Provide the [X, Y] coordinate of the cell's center where the given text is located.  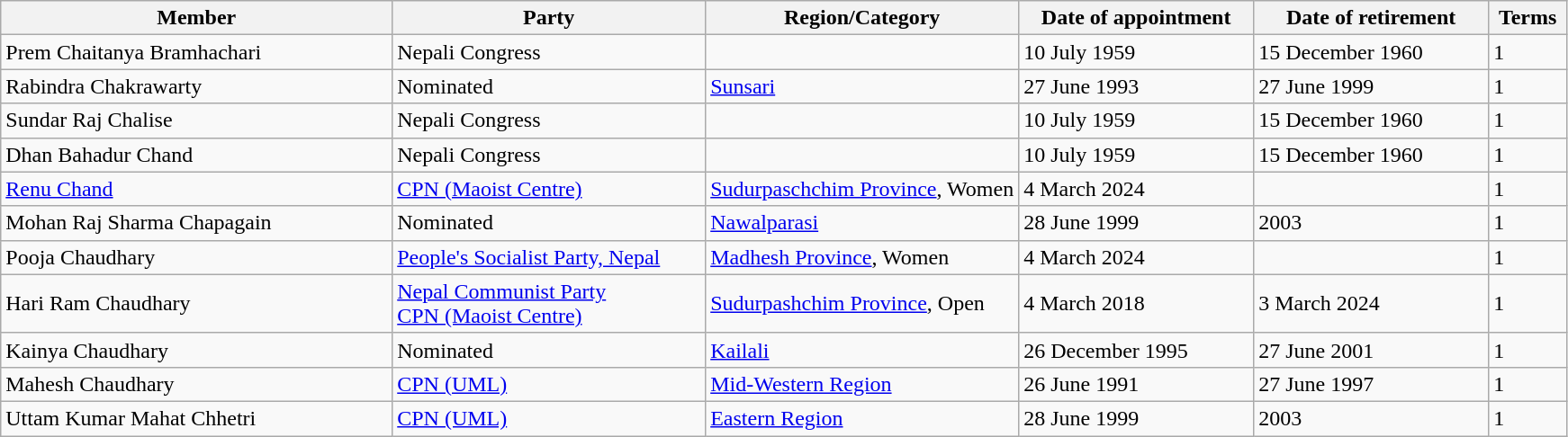
Mid-Western Region [862, 384]
Kailali [862, 350]
Sunsari [862, 86]
Terms [1528, 18]
Mahesh Chaudhary [196, 384]
Date of appointment [1136, 18]
Pooja Chaudhary [196, 257]
Eastern Region [862, 418]
Mohan Raj Sharma Chapagain [196, 223]
CPN (Maoist Centre) [549, 189]
Nepal Communist PartyCPN (Maoist Centre) [549, 304]
Sudurpashchim Province, Open [862, 304]
Kainya Chaudhary [196, 350]
Sudurpaschchim Province, Women [862, 189]
Date of retirement [1372, 18]
Rabindra Chakrawarty [196, 86]
Sundar Raj Chalise [196, 120]
27 June 2001 [1372, 350]
Renu Chand [196, 189]
Madhesh Province, Women [862, 257]
Party [549, 18]
26 June 1991 [1136, 384]
Region/Category [862, 18]
27 June 1997 [1372, 384]
26 December 1995 [1136, 350]
Prem Chaitanya Bramhachari [196, 52]
3 March 2024 [1372, 304]
Uttam Kumar Mahat Chhetri [196, 418]
4 March 2018 [1136, 304]
Nawalparasi [862, 223]
Dhan Bahadur Chand [196, 155]
Member [196, 18]
27 June 1999 [1372, 86]
People's Socialist Party, Nepal [549, 257]
27 June 1993 [1136, 86]
Hari Ram Chaudhary [196, 304]
